Pinpoint the cell where the given text exists, returning its [x, y] midpoint coordinate. 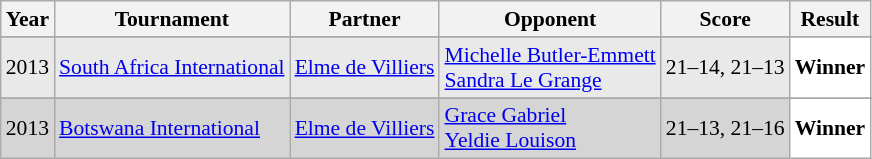
Michelle Butler-Emmett Sandra Le Grange [550, 68]
21–14, 21–13 [726, 68]
Grace Gabriel Yeldie Louison [550, 128]
Partner [365, 19]
Botswana International [172, 128]
South Africa International [172, 68]
Score [726, 19]
21–13, 21–16 [726, 128]
Result [830, 19]
Year [28, 19]
Opponent [550, 19]
Tournament [172, 19]
